Identify which cell holds the provided text, then report its (x, y) central coordinate. 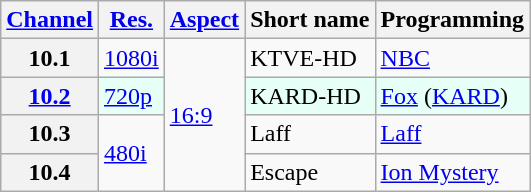
1080i (132, 58)
Channel (50, 20)
480i (132, 153)
10.1 (50, 58)
KARD-HD (310, 96)
10.4 (50, 172)
10.2 (50, 96)
Programming (452, 20)
720p (132, 96)
Res. (132, 20)
Short name (310, 20)
16:9 (204, 115)
KTVE-HD (310, 58)
Aspect (204, 20)
Ion Mystery (452, 172)
10.3 (50, 134)
Escape (310, 172)
Fox (KARD) (452, 96)
NBC (452, 58)
